Capture the cell that displays the provided text and extract its (X, Y) central coordinate. 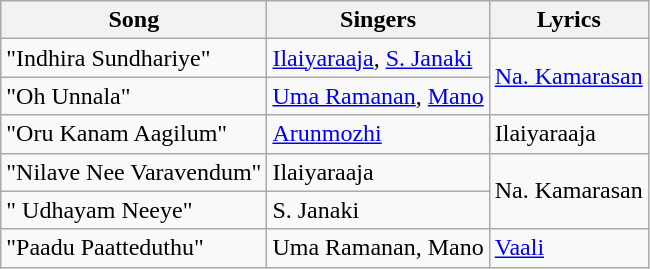
"Oh Unnala" (134, 96)
Arunmozhi (378, 134)
"Nilave Nee Varavendum" (134, 172)
"Indhira Sundhariye" (134, 58)
Lyrics (568, 20)
Ilaiyaraaja, S. Janaki (378, 58)
" Udhayam Neeye" (134, 210)
S. Janaki (378, 210)
Vaali (568, 248)
"Oru Kanam Aagilum" (134, 134)
Song (134, 20)
"Paadu Paatteduthu" (134, 248)
Singers (378, 20)
